Output the [X, Y] coordinate of the center of the cell containing the given text.  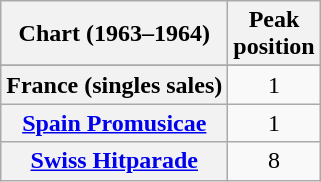
Chart (1963–1964) [114, 34]
France (singles sales) [114, 85]
Swiss Hitparade [114, 161]
Spain Promusicae [114, 123]
8 [274, 161]
Peakposition [274, 34]
